Provide the [X, Y] coordinate of the cell's center where the given text is located.  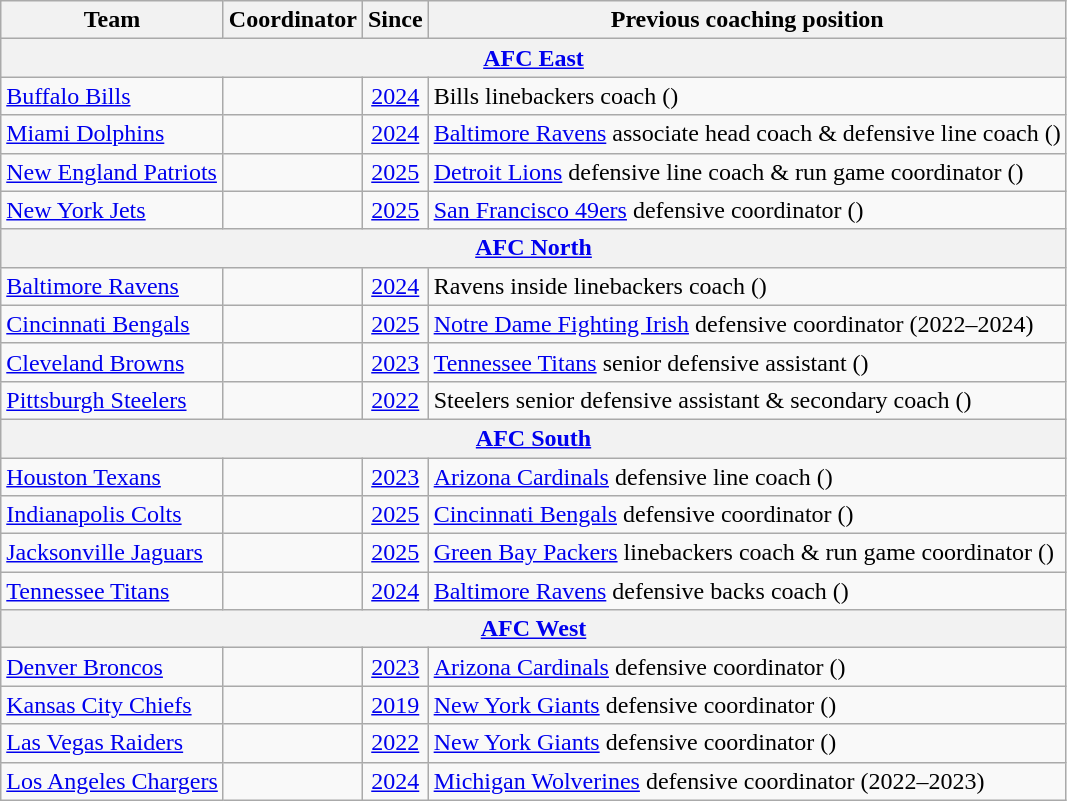
AFC West [534, 629]
Buffalo Bills [112, 96]
Baltimore Ravens defensive backs coach () [747, 591]
Las Vegas Raiders [112, 743]
Team [112, 20]
Green Bay Packers linebackers coach & run game coordinator () [747, 553]
Cincinnati Bengals [112, 324]
Pittsburgh Steelers [112, 400]
Notre Dame Fighting Irish defensive coordinator (2022–2024) [747, 324]
Arizona Cardinals defensive coordinator () [747, 667]
Indianapolis Colts [112, 515]
Tennessee Titans [112, 591]
New England Patriots [112, 172]
Steelers senior defensive assistant & secondary coach () [747, 400]
Cleveland Browns [112, 362]
Jacksonville Jaguars [112, 553]
Cincinnati Bengals defensive coordinator () [747, 515]
Ravens inside linebackers coach () [747, 286]
2019 [395, 705]
Los Angeles Chargers [112, 781]
AFC East [534, 58]
Michigan Wolverines defensive coordinator (2022–2023) [747, 781]
Miami Dolphins [112, 134]
Tennessee Titans senior defensive assistant () [747, 362]
AFC North [534, 248]
Kansas City Chiefs [112, 705]
Bills linebackers coach () [747, 96]
Baltimore Ravens [112, 286]
Coordinator [292, 20]
New York Jets [112, 210]
Houston Texans [112, 477]
Denver Broncos [112, 667]
Detroit Lions defensive line coach & run game coordinator () [747, 172]
Since [395, 20]
Arizona Cardinals defensive line coach () [747, 477]
AFC South [534, 438]
San Francisco 49ers defensive coordinator () [747, 210]
Previous coaching position [747, 20]
Baltimore Ravens associate head coach & defensive line coach () [747, 134]
